Capture the cell that displays the provided text and extract its [X, Y] central coordinate. 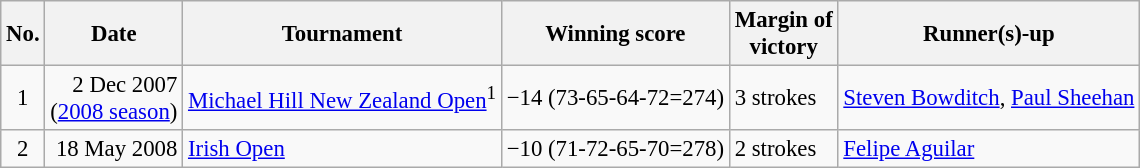
Runner(s)-up [989, 34]
2 [23, 149]
Winning score [615, 34]
Margin ofvictory [784, 34]
Tournament [342, 34]
Date [114, 34]
Steven Bowditch, Paul Sheehan [989, 98]
3 strokes [784, 98]
2 Dec 2007(2008 season) [114, 98]
Michael Hill New Zealand Open1 [342, 98]
1 [23, 98]
No. [23, 34]
−10 (71-72-65-70=278) [615, 149]
2 strokes [784, 149]
Irish Open [342, 149]
Felipe Aguilar [989, 149]
−14 (73-65-64-72=274) [615, 98]
18 May 2008 [114, 149]
